For the text-containing cell, return its midpoint in [X, Y] coordinate format. 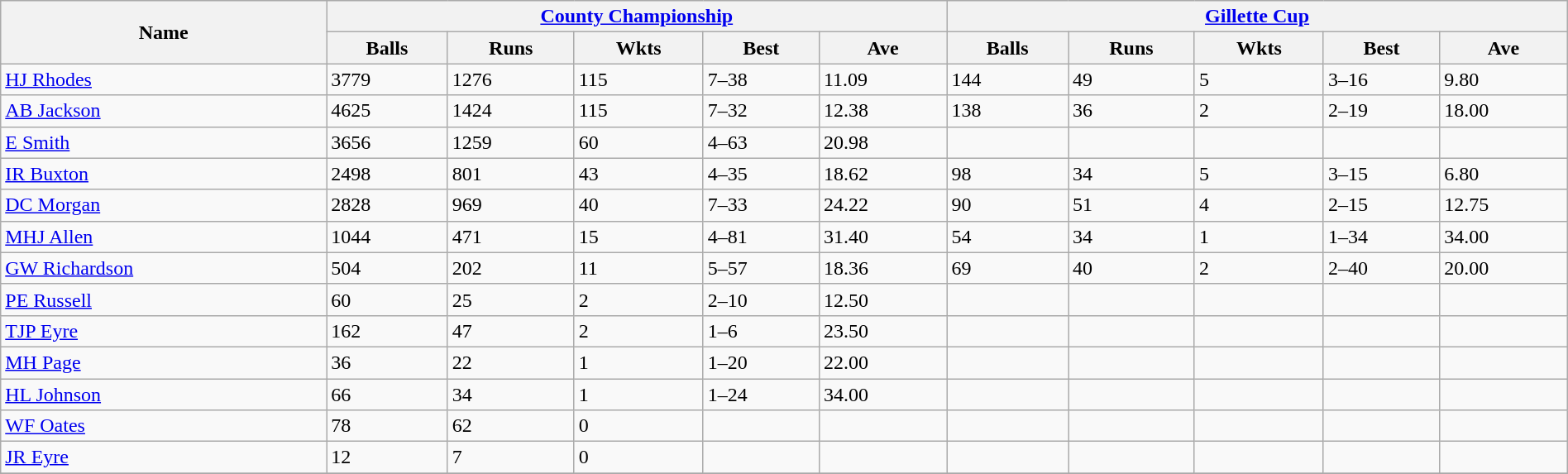
18.36 [882, 268]
12 [387, 457]
7–33 [761, 205]
MH Page [164, 362]
4–81 [761, 237]
1424 [511, 111]
22 [511, 362]
31.40 [882, 237]
138 [1007, 111]
Gillette Cup [1257, 17]
22.00 [882, 362]
4–35 [761, 174]
1–20 [761, 362]
County Championship [637, 17]
504 [387, 268]
TJP Eyre [164, 331]
801 [511, 174]
2–40 [1381, 268]
3779 [387, 79]
471 [511, 237]
E Smith [164, 142]
HJ Rhodes [164, 79]
4 [1259, 205]
15 [638, 237]
62 [511, 426]
2–10 [761, 299]
1–34 [1381, 237]
6.80 [1503, 174]
4–63 [761, 142]
9.80 [1503, 79]
DC Morgan [164, 205]
20.00 [1503, 268]
AB Jackson [164, 111]
69 [1007, 268]
PE Russell [164, 299]
12.38 [882, 111]
49 [1131, 79]
18.00 [1503, 111]
66 [387, 395]
3656 [387, 142]
HL Johnson [164, 395]
2828 [387, 205]
47 [511, 331]
18.62 [882, 174]
7–32 [761, 111]
25 [511, 299]
7–38 [761, 79]
90 [1007, 205]
11 [638, 268]
IR Buxton [164, 174]
3–15 [1381, 174]
1044 [387, 237]
144 [1007, 79]
23.50 [882, 331]
1259 [511, 142]
2–19 [1381, 111]
7 [511, 457]
51 [1131, 205]
Name [164, 32]
MHJ Allen [164, 237]
WF Oates [164, 426]
162 [387, 331]
1–6 [761, 331]
12.50 [882, 299]
3–16 [1381, 79]
1276 [511, 79]
54 [1007, 237]
202 [511, 268]
78 [387, 426]
GW Richardson [164, 268]
43 [638, 174]
5–57 [761, 268]
969 [511, 205]
24.22 [882, 205]
2498 [387, 174]
12.75 [1503, 205]
11.09 [882, 79]
1–24 [761, 395]
2–15 [1381, 205]
JR Eyre [164, 457]
4625 [387, 111]
20.98 [882, 142]
98 [1007, 174]
